Detect which cell encompasses the target text, then output its [x, y] center coordinate. 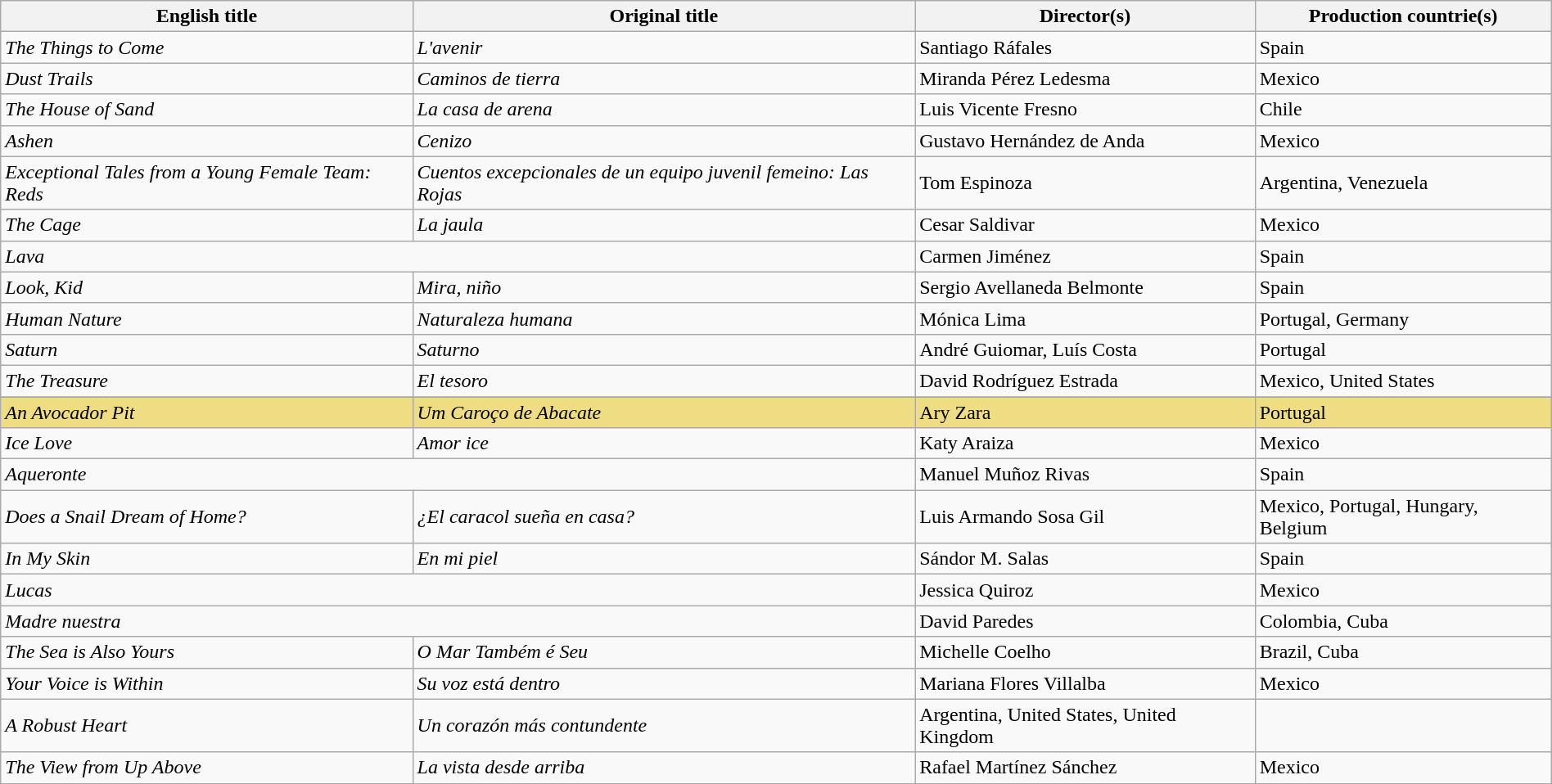
The Cage [206, 225]
Miranda Pérez Ledesma [1085, 79]
Dust Trails [206, 79]
O Mar Também é Seu [664, 652]
David Rodríguez Estrada [1085, 381]
The Things to Come [206, 47]
Mariana Flores Villalba [1085, 683]
English title [206, 16]
Sergio Avellaneda Belmonte [1085, 287]
Argentina, Venezuela [1403, 183]
Cesar Saldivar [1085, 225]
Su voz está dentro [664, 683]
Amor ice [664, 444]
The House of Sand [206, 110]
Exceptional Tales from a Young Female Team: Reds [206, 183]
Sándor M. Salas [1085, 559]
The View from Up Above [206, 768]
Tom Espinoza [1085, 183]
Cenizo [664, 141]
El tesoro [664, 381]
L'avenir [664, 47]
Gustavo Hernández de Anda [1085, 141]
La vista desde arriba [664, 768]
Argentina, United States, United Kingdom [1085, 725]
Chile [1403, 110]
Does a Snail Dream of Home? [206, 517]
Human Nature [206, 318]
Cuentos excepcionales de un equipo juvenil femeino: Las Rojas [664, 183]
A Robust Heart [206, 725]
André Guiomar, Luís Costa [1085, 349]
Michelle Coelho [1085, 652]
Saturno [664, 349]
Rafael Martínez Sánchez [1085, 768]
Ary Zara [1085, 412]
Caminos de tierra [664, 79]
In My Skin [206, 559]
Un corazón más contundente [664, 725]
Lucas [458, 590]
Jessica Quiroz [1085, 590]
Production countrie(s) [1403, 16]
An Avocador Pit [206, 412]
La jaula [664, 225]
Luis Armando Sosa Gil [1085, 517]
Naturaleza humana [664, 318]
Original title [664, 16]
Brazil, Cuba [1403, 652]
Your Voice is Within [206, 683]
The Treasure [206, 381]
Director(s) [1085, 16]
Mira, niño [664, 287]
Aqueronte [458, 475]
Manuel Muñoz Rivas [1085, 475]
En mi piel [664, 559]
David Paredes [1085, 621]
Lava [458, 256]
Santiago Ráfales [1085, 47]
¿El caracol sueña en casa? [664, 517]
Mexico, Portugal, Hungary, Belgium [1403, 517]
Mónica Lima [1085, 318]
Katy Araiza [1085, 444]
Carmen Jiménez [1085, 256]
Portugal, Germany [1403, 318]
Luis Vicente Fresno [1085, 110]
Look, Kid [206, 287]
The Sea is Also Yours [206, 652]
Saturn [206, 349]
Colombia, Cuba [1403, 621]
Madre nuestra [458, 621]
Ashen [206, 141]
La casa de arena [664, 110]
Um Caroço de Abacate [664, 412]
Ice Love [206, 444]
Mexico, United States [1403, 381]
